Return (x, y) of the center of cell containing provided text 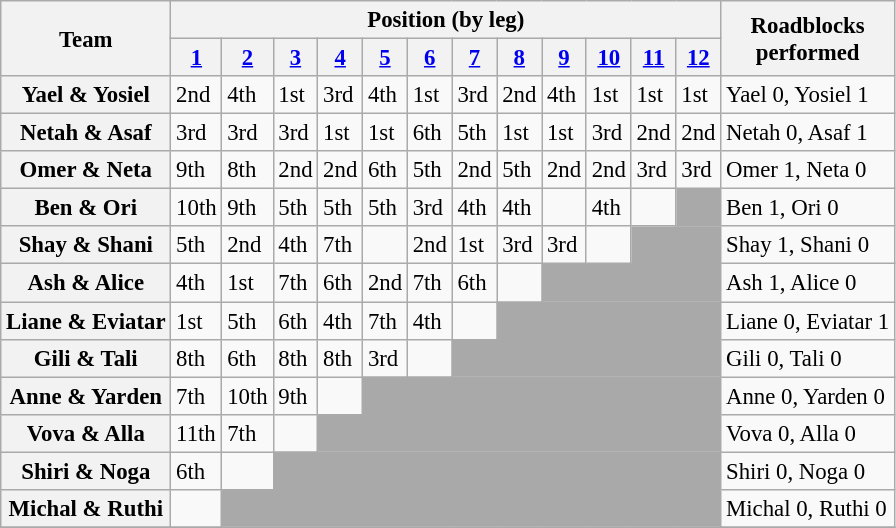
Michal 0, Ruthi 0 (808, 509)
Omer & Neta (86, 170)
Team (86, 38)
Gili 0, Tali 0 (808, 358)
11th (196, 433)
12 (698, 58)
Yael & Yosiel (86, 95)
4 (340, 58)
Netah & Asaf (86, 133)
Yael 0, Yosiel 1 (808, 95)
8 (520, 58)
Ash & Alice (86, 283)
Shay & Shani (86, 245)
Ash 1, Alice 0 (808, 283)
Liane & Eviatar (86, 321)
10 (608, 58)
Gili & Tali (86, 358)
3 (296, 58)
Michal & Ruthi (86, 509)
Position (by leg) (446, 20)
11 (654, 58)
Netah 0, Asaf 1 (808, 133)
2 (248, 58)
Ben & Ori (86, 208)
5 (386, 58)
Vova 0, Alla 0 (808, 433)
Shay 1, Shani 0 (808, 245)
Shiri & Noga (86, 471)
Liane 0, Eviatar 1 (808, 321)
9 (564, 58)
Anne & Yarden (86, 396)
7 (474, 58)
Anne 0, Yarden 0 (808, 396)
1 (196, 58)
Ben 1, Ori 0 (808, 208)
Vova & Alla (86, 433)
Omer 1, Neta 0 (808, 170)
Shiri 0, Noga 0 (808, 471)
6 (430, 58)
Roadblocksperformed (808, 38)
